Provide the (x, y) coordinate of the cell's center where the given text is located.  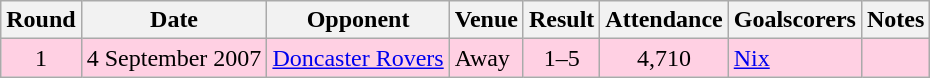
Result (561, 20)
4 September 2007 (174, 58)
Opponent (358, 20)
Date (174, 20)
Nix (794, 58)
Attendance (664, 20)
1–5 (561, 58)
Round (41, 20)
Goalscorers (794, 20)
1 (41, 58)
Venue (486, 20)
Doncaster Rovers (358, 58)
4,710 (664, 58)
Away (486, 58)
Notes (895, 20)
